Return (X, Y) of the center of cell containing provided text 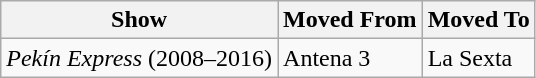
Moved To (478, 20)
Pekín Express (2008–2016) (140, 58)
La Sexta (478, 58)
Show (140, 20)
Antena 3 (350, 58)
Moved From (350, 20)
